Locate the cell with the specified text and output its (X, Y) center coordinate. 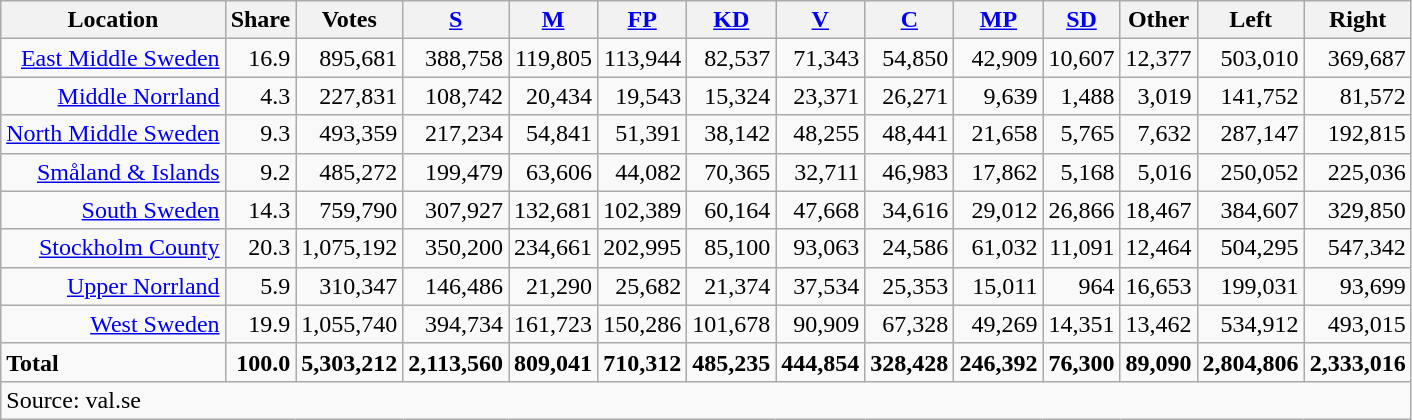
350,200 (456, 248)
3,019 (1158, 96)
307,927 (456, 210)
93,699 (1358, 286)
108,742 (456, 96)
26,866 (1082, 210)
759,790 (350, 210)
5,303,212 (350, 362)
Right (1358, 20)
329,850 (1358, 210)
150,286 (642, 324)
FP (642, 20)
2,804,806 (1250, 362)
161,723 (554, 324)
9,639 (998, 96)
113,944 (642, 58)
85,100 (732, 248)
225,036 (1358, 172)
63,606 (554, 172)
Other (1158, 20)
101,678 (732, 324)
Total (113, 362)
369,687 (1358, 58)
310,347 (350, 286)
Left (1250, 20)
287,147 (1250, 134)
5,765 (1082, 134)
328,428 (910, 362)
82,537 (732, 58)
20,434 (554, 96)
217,234 (456, 134)
Location (113, 20)
5,016 (1158, 172)
V (820, 20)
Stockholm County (113, 248)
15,011 (998, 286)
70,365 (732, 172)
227,831 (350, 96)
M (554, 20)
42,909 (998, 58)
West Sweden (113, 324)
54,850 (910, 58)
19,543 (642, 96)
809,041 (554, 362)
964 (1082, 286)
384,607 (1250, 210)
67,328 (910, 324)
Småland & Islands (113, 172)
89,090 (1158, 362)
25,682 (642, 286)
26,271 (910, 96)
60,164 (732, 210)
81,572 (1358, 96)
4.3 (260, 96)
102,389 (642, 210)
141,752 (1250, 96)
10,607 (1082, 58)
2,333,016 (1358, 362)
199,479 (456, 172)
493,015 (1358, 324)
9.3 (260, 134)
146,486 (456, 286)
234,661 (554, 248)
1,055,740 (350, 324)
Source: val.se (706, 400)
14,351 (1082, 324)
250,052 (1250, 172)
710,312 (642, 362)
19.9 (260, 324)
Share (260, 20)
48,255 (820, 134)
132,681 (554, 210)
54,841 (554, 134)
7,632 (1158, 134)
9.2 (260, 172)
388,758 (456, 58)
37,534 (820, 286)
16.9 (260, 58)
503,010 (1250, 58)
485,272 (350, 172)
13,462 (1158, 324)
20.3 (260, 248)
KD (732, 20)
MP (998, 20)
Upper Norrland (113, 286)
12,464 (1158, 248)
C (910, 20)
18,467 (1158, 210)
534,912 (1250, 324)
119,805 (554, 58)
S (456, 20)
71,343 (820, 58)
90,909 (820, 324)
21,658 (998, 134)
South Sweden (113, 210)
21,290 (554, 286)
24,586 (910, 248)
93,063 (820, 248)
504,295 (1250, 248)
202,995 (642, 248)
23,371 (820, 96)
North Middle Sweden (113, 134)
47,668 (820, 210)
12,377 (1158, 58)
192,815 (1358, 134)
246,392 (998, 362)
16,653 (1158, 286)
48,441 (910, 134)
46,983 (910, 172)
1,488 (1082, 96)
25,353 (910, 286)
485,235 (732, 362)
199,031 (1250, 286)
32,711 (820, 172)
394,734 (456, 324)
2,113,560 (456, 362)
100.0 (260, 362)
15,324 (732, 96)
76,300 (1082, 362)
SD (1082, 20)
34,616 (910, 210)
895,681 (350, 58)
5,168 (1082, 172)
44,082 (642, 172)
Middle Norrland (113, 96)
21,374 (732, 286)
49,269 (998, 324)
547,342 (1358, 248)
East Middle Sweden (113, 58)
51,391 (642, 134)
493,359 (350, 134)
Votes (350, 20)
1,075,192 (350, 248)
29,012 (998, 210)
61,032 (998, 248)
14.3 (260, 210)
444,854 (820, 362)
17,862 (998, 172)
38,142 (732, 134)
11,091 (1082, 248)
5.9 (260, 286)
